Search for the cell housing the specified text and yield its [X, Y] center coordinate. 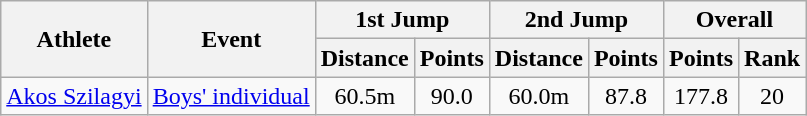
87.8 [626, 96]
177.8 [700, 96]
90.0 [452, 96]
Rank [772, 58]
Athlete [74, 39]
2nd Jump [576, 20]
60.5m [364, 96]
1st Jump [402, 20]
20 [772, 96]
Boys' individual [231, 96]
Overall [734, 20]
Event [231, 39]
60.0m [538, 96]
Akos Szilagyi [74, 96]
